Return [X, Y] of the center of cell containing provided text 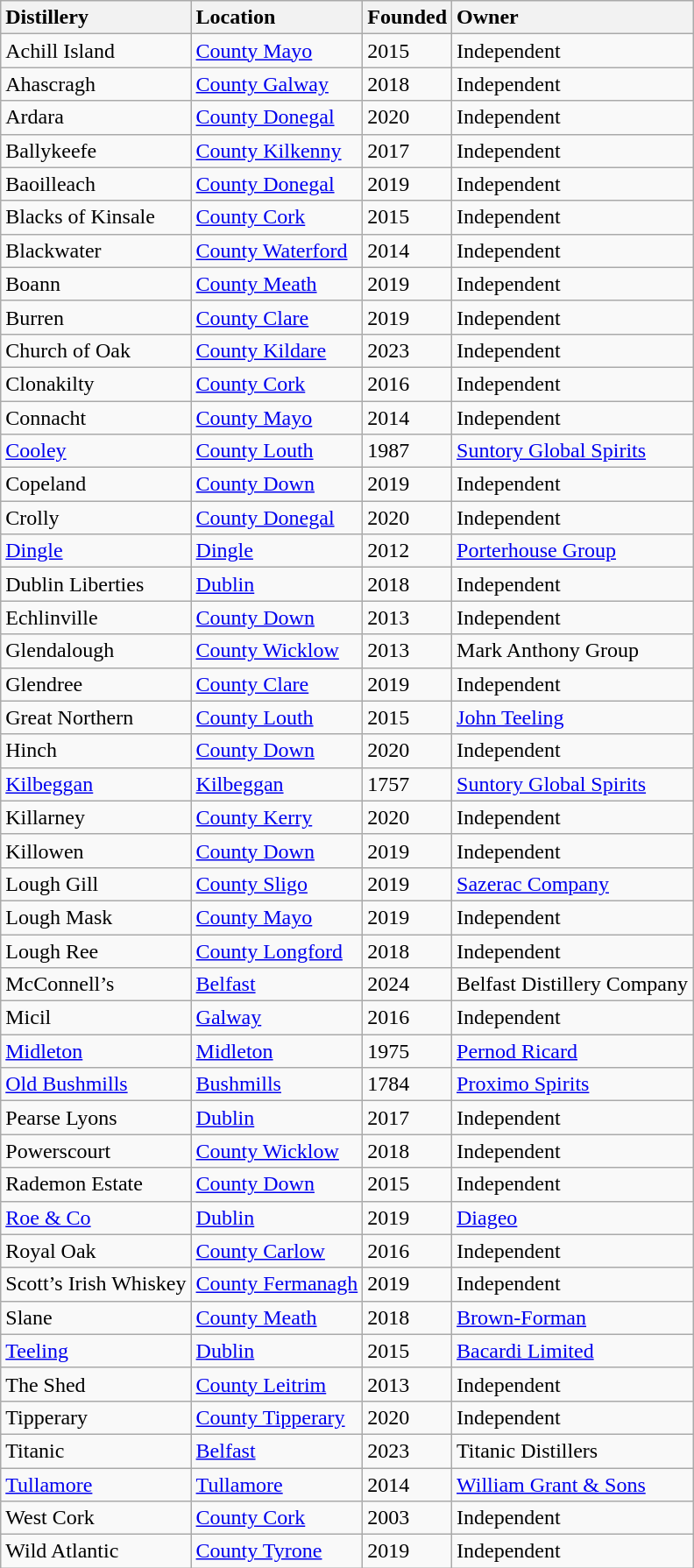
Glendree [96, 684]
1757 [407, 784]
2012 [407, 551]
Church of Oak [96, 350]
Belfast Distillery Company [573, 985]
1975 [407, 1051]
Pernod Ricard [573, 1051]
Killowen [96, 851]
Porterhouse Group [573, 551]
County Galway [277, 84]
Great Northern [96, 717]
Location [277, 18]
Bushmills [277, 1084]
Teeling [96, 1351]
Burren [96, 317]
County Carlow [277, 1251]
The Shed [96, 1384]
Lough Gill [96, 884]
Ahascragh [96, 84]
Sazerac Company [573, 884]
William Grant & Sons [573, 1485]
Micil [96, 1018]
County Sligo [277, 884]
Tipperary [96, 1417]
County Longford [277, 950]
Brown-Forman [573, 1317]
Mark Anthony Group [573, 651]
Royal Oak [96, 1251]
Blacks of Kinsale [96, 217]
Connacht [96, 418]
Owner [573, 18]
Bacardi Limited [573, 1351]
Powerscourt [96, 1151]
Diageo [573, 1218]
Echlinville [96, 618]
Achill Island [96, 51]
Blackwater [96, 251]
Killarney [96, 817]
Cooley [96, 451]
Ballykeefe [96, 151]
West Cork [96, 1518]
Lough Mask [96, 917]
Clonakilty [96, 384]
Wild Atlantic [96, 1551]
Copeland [96, 484]
Pearse Lyons [96, 1118]
Boann [96, 284]
County Kilkenny [277, 151]
Old Bushmills [96, 1084]
Roe & Co [96, 1218]
1784 [407, 1084]
County Fermanagh [277, 1284]
Titanic Distillers [573, 1451]
County Kildare [277, 350]
John Teeling [573, 717]
Dublin Liberties [96, 584]
Lough Ree [96, 950]
Rademon Estate [96, 1184]
County Kerry [277, 817]
Distillery [96, 18]
County Tipperary [277, 1417]
County Tyrone [277, 1551]
Founded [407, 18]
2003 [407, 1518]
County Waterford [277, 251]
1987 [407, 451]
Proximo Spirits [573, 1084]
Scott’s Irish Whiskey [96, 1284]
Ardara [96, 117]
Baoilleach [96, 184]
County Leitrim [277, 1384]
Slane [96, 1317]
Titanic [96, 1451]
Galway [277, 1018]
Glendalough [96, 651]
McConnell’s [96, 985]
Crolly [96, 518]
Hinch [96, 751]
2024 [407, 985]
